Detect which cell encompasses the target text, then output its (X, Y) center coordinate. 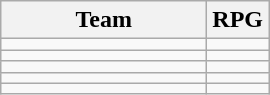
RPG (238, 20)
Team (104, 20)
